Determine the [x, y] coordinate at the center of the cell enclosing the given text.  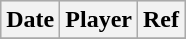
Ref [160, 20]
Date [30, 20]
Player [99, 20]
